From the cell containing the given text, extract its center point as [X, Y] coordinate. 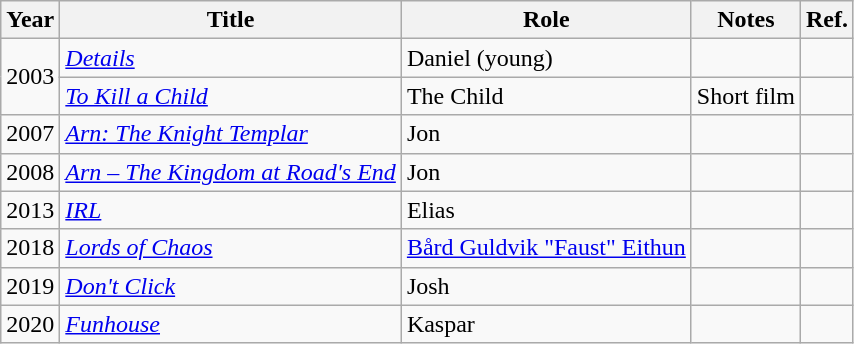
Josh [546, 286]
Funhouse [231, 324]
Don't Click [231, 286]
Year [30, 20]
Notes [746, 20]
Title [231, 20]
Ref. [826, 20]
Arn – The Kingdom at Road's End [231, 172]
Short film [746, 96]
2018 [30, 248]
2008 [30, 172]
Arn: The Knight Templar [231, 134]
Details [231, 58]
Bård Guldvik "Faust" Eithun [546, 248]
2003 [30, 77]
The Child [546, 96]
2019 [30, 286]
2007 [30, 134]
Daniel (young) [546, 58]
To Kill a Child [231, 96]
2020 [30, 324]
Role [546, 20]
Lords of Chaos [231, 248]
Kaspar [546, 324]
Elias [546, 210]
IRL [231, 210]
2013 [30, 210]
